Return the (x, y) coordinate for the center point of the cell that contains the specified text.  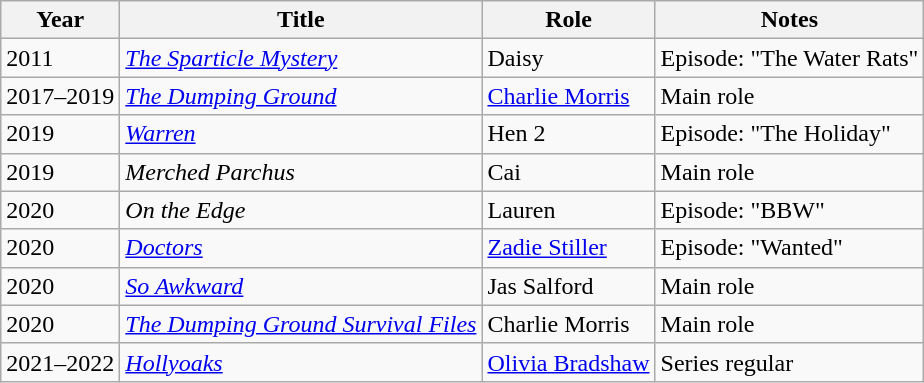
Episode: "The Holiday" (790, 134)
Title (301, 20)
Jas Salford (568, 286)
Hen 2 (568, 134)
Year (60, 20)
Episode: "BBW" (790, 210)
The Dumping Ground Survival Files (301, 324)
2011 (60, 58)
Hollyoaks (301, 362)
2021–2022 (60, 362)
Episode: "Wanted" (790, 248)
On the Edge (301, 210)
So Awkward (301, 286)
Warren (301, 134)
Merched Parchus (301, 172)
Olivia Bradshaw (568, 362)
The Dumping Ground (301, 96)
The Sparticle Mystery (301, 58)
Lauren (568, 210)
Cai (568, 172)
Role (568, 20)
Doctors (301, 248)
Daisy (568, 58)
Series regular (790, 362)
Notes (790, 20)
Episode: "The Water Rats" (790, 58)
2017–2019 (60, 96)
Zadie Stiller (568, 248)
